Capture the cell that displays the provided text and extract its (X, Y) central coordinate. 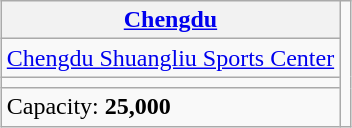
Chengdu Shuangliu Sports Center (170, 58)
Chengdu (170, 20)
Capacity: 25,000 (170, 107)
